Determine the (X, Y) coordinate at the center of the cell enclosing the given text.  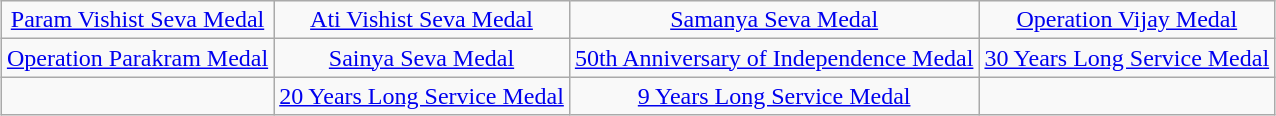
Ati Vishist Seva Medal (422, 20)
Operation Vijay Medal (1127, 20)
Sainya Seva Medal (422, 58)
Param Vishist Seva Medal (137, 20)
9 Years Long Service Medal (774, 96)
30 Years Long Service Medal (1127, 58)
Samanya Seva Medal (774, 20)
20 Years Long Service Medal (422, 96)
50th Anniversary of Independence Medal (774, 58)
Operation Parakram Medal (137, 58)
